Extract the [x, y] coordinate from the center of the cell holding the provided text.  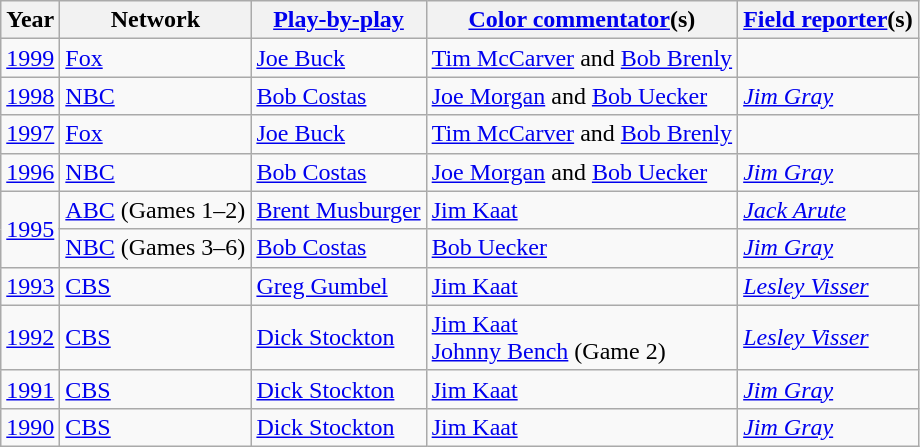
ABC (Games 1–2) [156, 210]
1999 [30, 58]
1997 [30, 134]
Jack Arute [828, 210]
Bob Uecker [582, 248]
1995 [30, 229]
1991 [30, 389]
Jim KaatJohnny Bench (Game 2) [582, 338]
Field reporter(s) [828, 20]
1993 [30, 286]
Year [30, 20]
1992 [30, 338]
Play-by-play [338, 20]
1998 [30, 96]
Greg Gumbel [338, 286]
Color commentator(s) [582, 20]
Brent Musburger [338, 210]
NBC (Games 3–6) [156, 248]
1990 [30, 427]
1996 [30, 172]
Network [156, 20]
